Identify which cell holds the provided text, then report its (x, y) central coordinate. 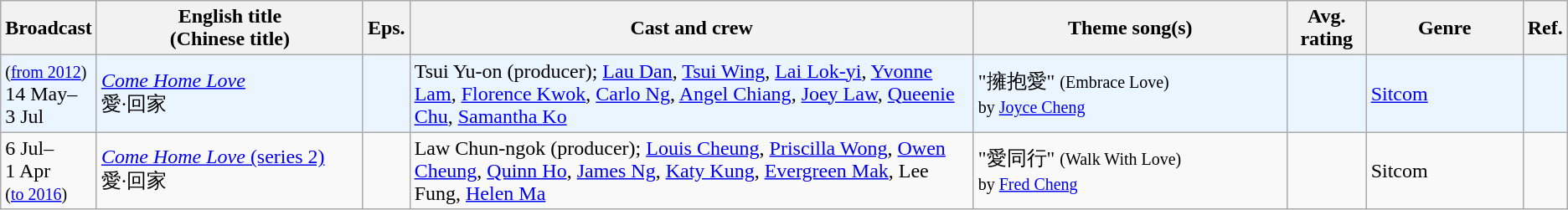
Eps. (386, 28)
Tsui Yu-on (producer); Lau Dan, Tsui Wing, Lai Lok-yi, Yvonne Lam, Florence Kwok, Carlo Ng, Angel Chiang, Joey Law, Queenie Chu, Samantha Ko (692, 94)
Genre (1444, 28)
Cast and crew (692, 28)
Come Home Love (series 2) 愛·回家 (230, 171)
Ref. (1545, 28)
(from 2012)14 May–3 Jul (49, 94)
Broadcast (49, 28)
Come Home Love愛·回家 (230, 94)
Avg. rating (1327, 28)
English title (Chinese title) (230, 28)
Law Chun-ngok (producer); Louis Cheung, Priscilla Wong, Owen Cheung, Quinn Ho, James Ng, Katy Kung, Evergreen Mak, Lee Fung, Helen Ma (692, 171)
6 Jul–1 Apr(to 2016) (49, 171)
"愛同行" (Walk With Love)by Fred Cheng (1130, 171)
Theme song(s) (1130, 28)
"擁抱愛" (Embrace Love)by Joyce Cheng (1130, 94)
